Provide the (x, y) coordinate of the cell's center where the given text is located.  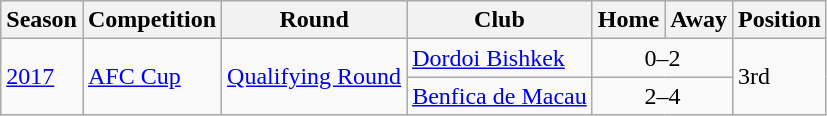
AFC Cup (152, 77)
2017 (42, 77)
Qualifying Round (314, 77)
0–2 (662, 58)
Position (780, 20)
Season (42, 20)
Away (699, 20)
Club (500, 20)
Home (628, 20)
2–4 (662, 96)
Round (314, 20)
Competition (152, 20)
3rd (780, 77)
Dordoi Bishkek (500, 58)
Benfica de Macau (500, 96)
